Capture the cell that displays the provided text and extract its (X, Y) central coordinate. 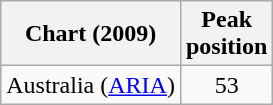
53 (226, 85)
Chart (2009) (91, 34)
Australia (ARIA) (91, 85)
Peakposition (226, 34)
